Identify which cell holds the provided text, then report its [X, Y] central coordinate. 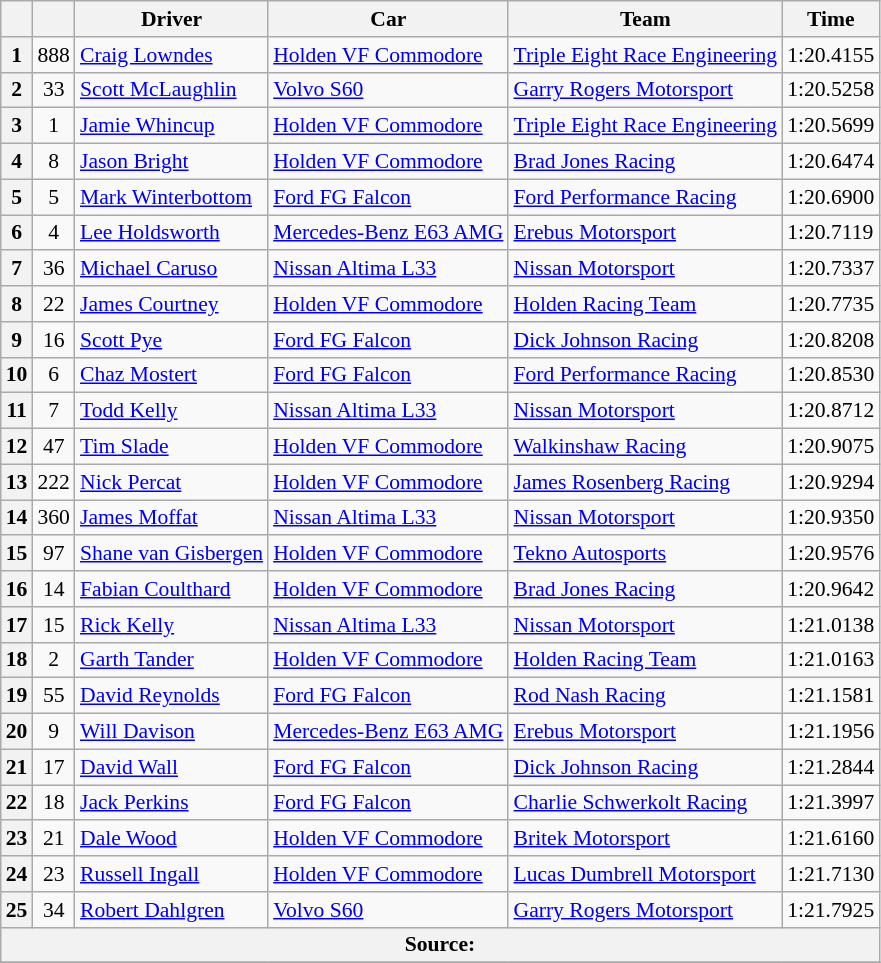
1:20.9576 [830, 554]
Scott Pye [172, 340]
34 [54, 910]
47 [54, 447]
36 [54, 269]
3 [17, 126]
David Wall [172, 767]
1:21.1956 [830, 732]
1:20.8712 [830, 411]
Lee Holdsworth [172, 233]
James Moffat [172, 518]
1:21.3997 [830, 803]
Tim Slade [172, 447]
Driver [172, 19]
20 [17, 732]
Source: [440, 945]
10 [17, 375]
1:20.6900 [830, 197]
19 [17, 696]
1:20.5258 [830, 90]
Lucas Dumbrell Motorsport [645, 874]
1:21.1581 [830, 696]
Team [645, 19]
1:20.8530 [830, 375]
1:21.0138 [830, 625]
1:21.7925 [830, 910]
1:21.2844 [830, 767]
1:20.7119 [830, 233]
Craig Lowndes [172, 55]
1:20.6474 [830, 162]
Walkinshaw Racing [645, 447]
1:21.7130 [830, 874]
Michael Caruso [172, 269]
1:20.9350 [830, 518]
97 [54, 554]
David Reynolds [172, 696]
13 [17, 482]
1:20.7337 [830, 269]
55 [54, 696]
888 [54, 55]
Jason Bright [172, 162]
Robert Dahlgren [172, 910]
Todd Kelly [172, 411]
Dale Wood [172, 839]
Garth Tander [172, 660]
33 [54, 90]
1:20.9294 [830, 482]
1:20.8208 [830, 340]
24 [17, 874]
Fabian Coulthard [172, 589]
Rod Nash Racing [645, 696]
1:20.9075 [830, 447]
Rick Kelly [172, 625]
Car [388, 19]
222 [54, 482]
Mark Winterbottom [172, 197]
Jack Perkins [172, 803]
1:20.4155 [830, 55]
Scott McLaughlin [172, 90]
Chaz Mostert [172, 375]
1:21.0163 [830, 660]
Time [830, 19]
Tekno Autosports [645, 554]
Charlie Schwerkolt Racing [645, 803]
360 [54, 518]
1:21.6160 [830, 839]
Jamie Whincup [172, 126]
11 [17, 411]
1:20.9642 [830, 589]
James Courtney [172, 304]
Nick Percat [172, 482]
25 [17, 910]
1:20.7735 [830, 304]
James Rosenberg Racing [645, 482]
Shane van Gisbergen [172, 554]
1:20.5699 [830, 126]
Will Davison [172, 732]
Britek Motorsport [645, 839]
12 [17, 447]
Russell Ingall [172, 874]
